Capture the cell that displays the provided text and extract its (X, Y) central coordinate. 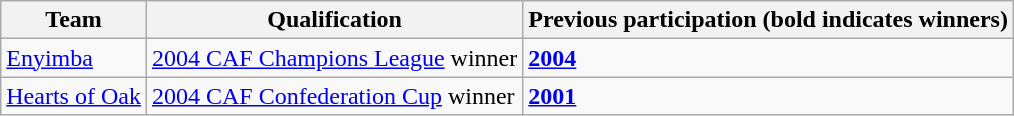
2004 CAF Confederation Cup winner (334, 96)
Previous participation (bold indicates winners) (768, 20)
Hearts of Oak (74, 96)
Qualification (334, 20)
2004 CAF Champions League winner (334, 58)
Team (74, 20)
Enyimba (74, 58)
2004 (768, 58)
2001 (768, 96)
